Detect which cell encompasses the target text, then output its [X, Y] center coordinate. 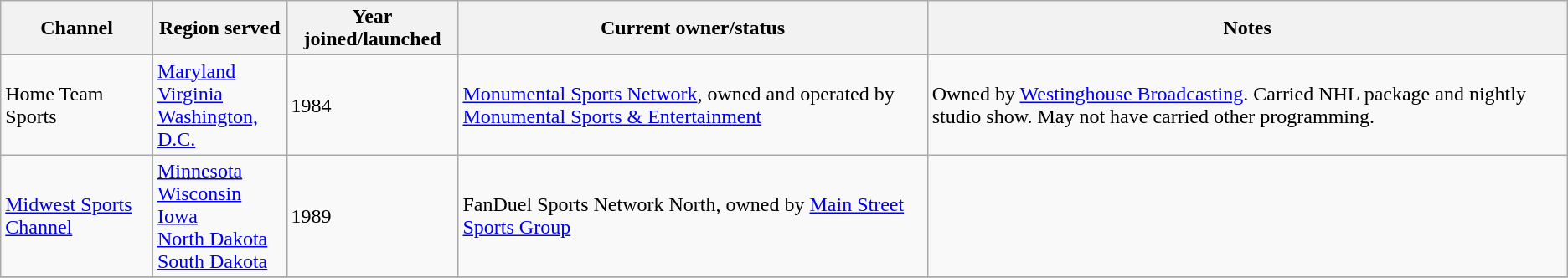
1989 [372, 216]
MarylandVirginiaWashington, D.C. [219, 106]
Year joined/launched [372, 28]
FanDuel Sports Network North, owned by Main Street Sports Group [693, 216]
1984 [372, 106]
Notes [1247, 28]
Monumental Sports Network, owned and operated by Monumental Sports & Entertainment [693, 106]
MinnesotaWisconsinIowaNorth DakotaSouth Dakota [219, 216]
Region served [219, 28]
Current owner/status [693, 28]
Owned by Westinghouse Broadcasting. Carried NHL package and nightly studio show. May not have carried other programming. [1247, 106]
Channel [77, 28]
Home Team Sports [77, 106]
Midwest Sports Channel [77, 216]
